Pinpoint the cell where the given text exists, returning its (x, y) midpoint coordinate. 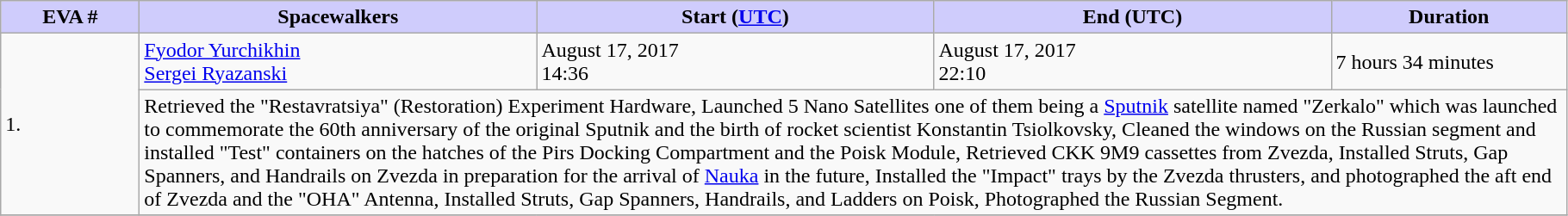
End (UTC) (1132, 17)
Start (UTC) (736, 17)
Spacewalkers (338, 17)
EVA # (71, 17)
Duration (1449, 17)
August 17, 201714:36 (736, 62)
1. (71, 124)
August 17, 201722:10 (1132, 62)
7 hours 34 minutes (1449, 62)
Fyodor Yurchikhin Sergei Ryazanski (338, 62)
